Return the (X, Y) coordinate for the center point of the cell that contains the specified text.  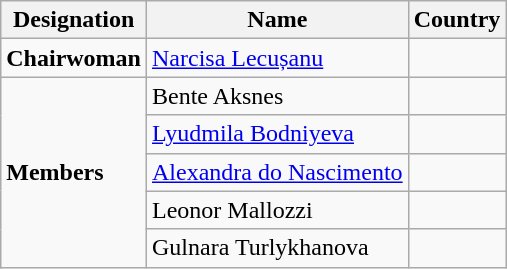
Name (277, 20)
Designation (74, 20)
Country (457, 20)
Gulnara Turlykhanova (277, 248)
Lyudmila Bodniyeva (277, 134)
Alexandra do Nascimento (277, 172)
Bente Aksnes (277, 96)
Chairwoman (74, 58)
Narcisa Lecușanu (277, 58)
Members (74, 172)
Leonor Mallozzi (277, 210)
